Return the [x, y] coordinate for the center point of the cell that contains the specified text.  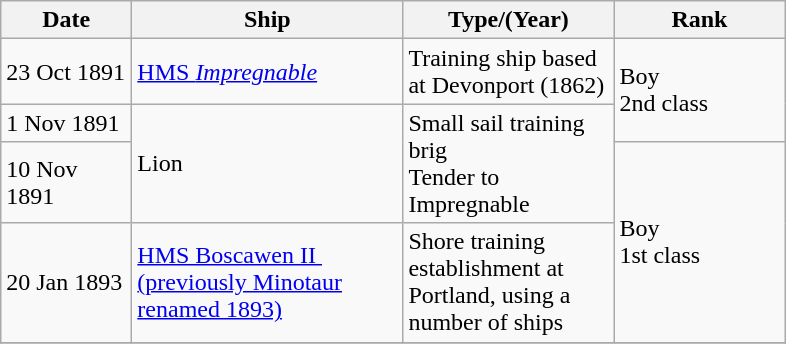
Lion [268, 164]
HMS Impregnable [268, 72]
Boy2nd class [700, 90]
23 Oct 1891 [66, 72]
20 Jan 1893 [66, 282]
10 Nov 1891 [66, 182]
Date [66, 20]
Boy1st class [700, 242]
Type/(Year) [508, 20]
HMS Boscawen II (previously Minotaur renamed 1893) [268, 282]
Shore training establishment at Portland, using a number of ships [508, 282]
Ship [268, 20]
1 Nov 1891 [66, 123]
Rank [700, 20]
Training ship based at Devonport (1862) [508, 72]
Small sail training brigTender to Impregnable [508, 164]
